Scan for the cell matching the given text and deliver its (X, Y) coordinate at center. 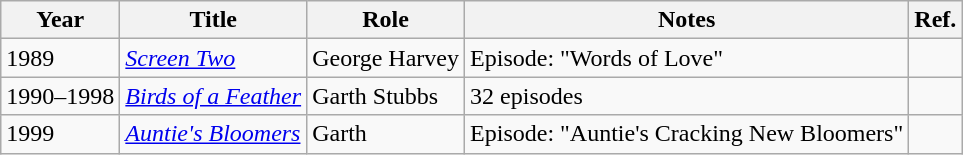
1990–1998 (60, 96)
1989 (60, 58)
32 episodes (687, 96)
Screen Two (214, 58)
Title (214, 20)
Ref. (936, 20)
Year (60, 20)
Episode: "Words of Love" (687, 58)
Garth Stubbs (386, 96)
Auntie's Bloomers (214, 134)
Role (386, 20)
Birds of a Feather (214, 96)
1999 (60, 134)
Garth (386, 134)
George Harvey (386, 58)
Episode: "Auntie's Cracking New Bloomers" (687, 134)
Notes (687, 20)
